Detect which cell encompasses the target text, then output its [x, y] center coordinate. 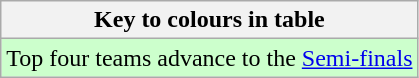
Key to colours in table [210, 20]
Top four teams advance to the Semi-finals [210, 58]
